From the cell containing the given text, extract its center point as [x, y] coordinate. 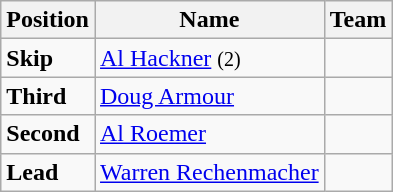
Team [358, 20]
Skip [48, 58]
Position [48, 20]
Al Roemer [209, 134]
Name [209, 20]
Al Hackner (2) [209, 58]
Lead [48, 172]
Doug Armour [209, 96]
Warren Rechenmacher [209, 172]
Third [48, 96]
Second [48, 134]
